Find where the given text appears and provide that cell's center as [x, y] coordinate. 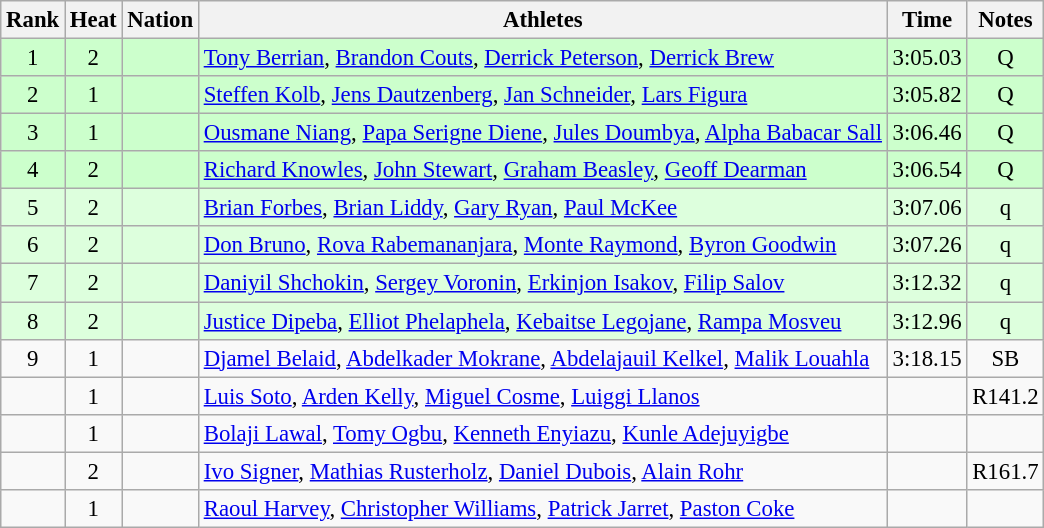
Djamel Belaid, Abdelkader Mokrane, Abdelajauil Kelkel, Malik Louahla [542, 358]
3:12.32 [927, 283]
7 [33, 283]
Raoul Harvey, Christopher Williams, Patrick Jarret, Paston Coke [542, 509]
3:12.96 [927, 321]
Nation [160, 20]
Heat [94, 20]
Tony Berrian, Brandon Couts, Derrick Peterson, Derrick Brew [542, 58]
Ousmane Niang, Papa Serigne Diene, Jules Doumbya, Alpha Babacar Sall [542, 133]
Steffen Kolb, Jens Dautzenberg, Jan Schneider, Lars Figura [542, 95]
Athletes [542, 20]
Bolaji Lawal, Tomy Ogbu, Kenneth Enyiazu, Kunle Adejuyigbe [542, 433]
3 [33, 133]
Richard Knowles, John Stewart, Graham Beasley, Geoff Dearman [542, 170]
3:07.26 [927, 245]
3:06.46 [927, 133]
R141.2 [1006, 396]
Don Bruno, Rova Rabemananjara, Monte Raymond, Byron Goodwin [542, 245]
3:06.54 [927, 170]
Rank [33, 20]
Daniyil Shchokin, Sergey Voronin, Erkinjon Isakov, Filip Salov [542, 283]
Justice Dipeba, Elliot Phelaphela, Kebaitse Legojane, Rampa Mosveu [542, 321]
Luis Soto, Arden Kelly, Miguel Cosme, Luiggi Llanos [542, 396]
3:07.06 [927, 208]
4 [33, 170]
Brian Forbes, Brian Liddy, Gary Ryan, Paul McKee [542, 208]
Time [927, 20]
SB [1006, 358]
6 [33, 245]
3:05.82 [927, 95]
3:05.03 [927, 58]
3:18.15 [927, 358]
R161.7 [1006, 471]
Notes [1006, 20]
Ivo Signer, Mathias Rusterholz, Daniel Dubois, Alain Rohr [542, 471]
8 [33, 321]
9 [33, 358]
5 [33, 208]
